From the cell containing the given text, extract its center point as [X, Y] coordinate. 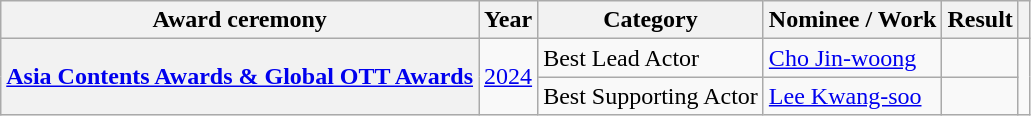
Category [651, 20]
Year [508, 20]
Result [980, 20]
Award ceremony [240, 20]
Nominee / Work [852, 20]
Best Supporting Actor [651, 96]
Asia Contents Awards & Global OTT Awards [240, 77]
Best Lead Actor [651, 58]
Lee Kwang-soo [852, 96]
2024 [508, 77]
Cho Jin-woong [852, 58]
